Locate the cell with the specified text and output its (X, Y) center coordinate. 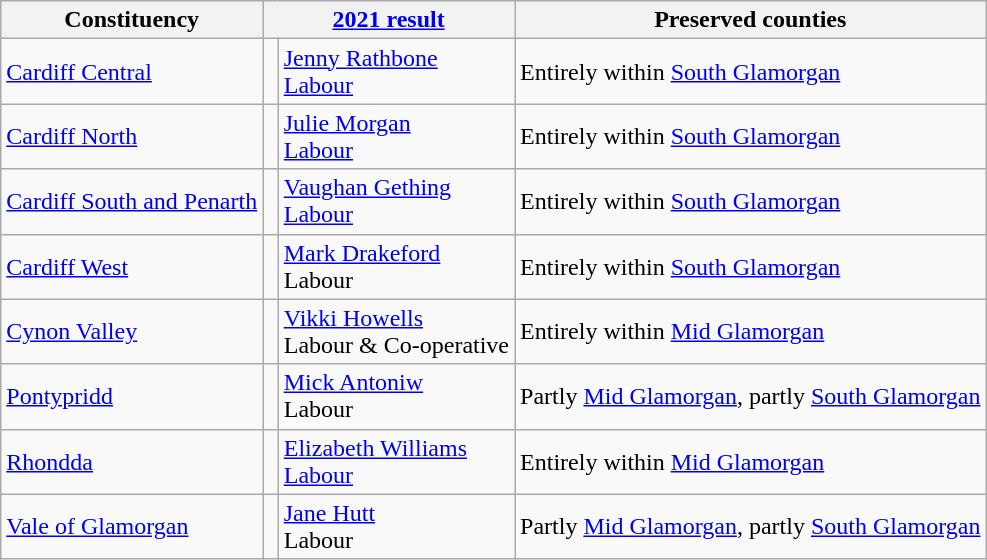
Julie Morgan Labour (396, 136)
Mick Antoniw Labour (396, 396)
Cardiff Central (132, 72)
Vikki Howells Labour & Co-operative (396, 332)
Pontypridd (132, 396)
Vale of Glamorgan (132, 526)
Cardiff West (132, 266)
Vaughan Gething Labour (396, 202)
Mark Drakeford Labour (396, 266)
Elizabeth Williams Labour (396, 462)
Constituency (132, 20)
2021 result (389, 20)
Cardiff South and Penarth (132, 202)
Jane Hutt Labour (396, 526)
Cynon Valley (132, 332)
Jenny Rathbone Labour (396, 72)
Rhondda (132, 462)
Preserved counties (750, 20)
Cardiff North (132, 136)
